For the text-containing cell, return its midpoint in [X, Y] coordinate format. 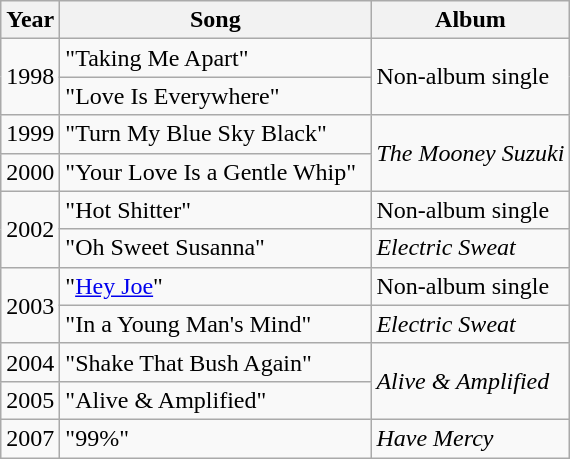
Year [30, 20]
2003 [30, 305]
2005 [30, 400]
"Turn My Blue Sky Black" [216, 134]
"Hot Shitter" [216, 210]
2004 [30, 362]
"99%" [216, 438]
"Your Love Is a Gentle Whip" [216, 172]
2002 [30, 229]
2007 [30, 438]
Alive & Amplified [470, 381]
2000 [30, 172]
"Shake That Bush Again" [216, 362]
Song [216, 20]
"Taking Me Apart" [216, 58]
1999 [30, 134]
"Oh Sweet Susanna" [216, 248]
"Love Is Everywhere" [216, 96]
"Hey Joe" [216, 286]
1998 [30, 77]
Have Mercy [470, 438]
The Mooney Suzuki [470, 153]
"Alive & Amplified" [216, 400]
"In a Young Man's Mind" [216, 324]
Album [470, 20]
